Return [X, Y] of the center of cell containing provided text 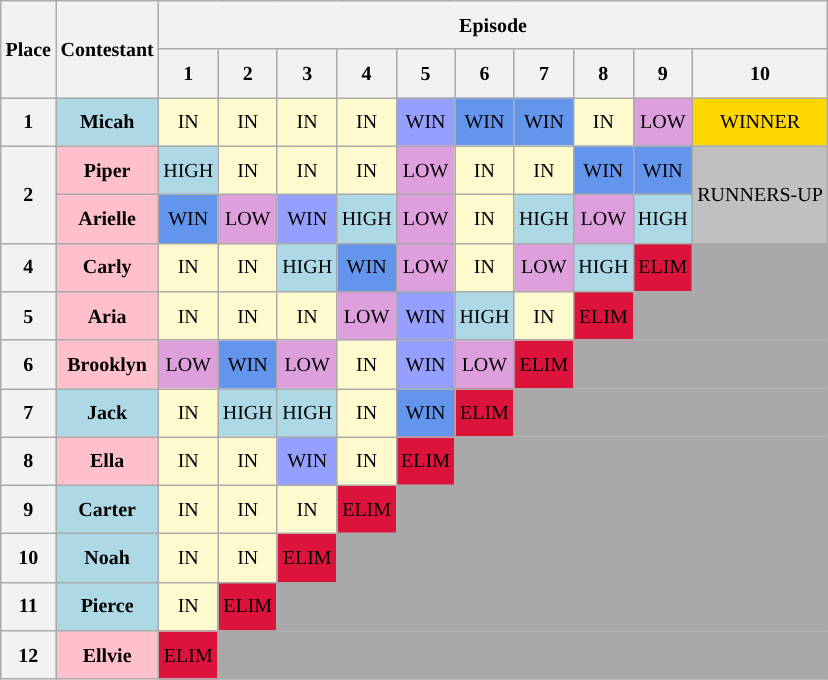
Ella [108, 461]
Brooklyn [108, 364]
Carter [108, 510]
Episode [494, 25]
Aria [108, 316]
Piper [108, 170]
Micah [108, 122]
Noah [108, 558]
Arielle [108, 219]
Place [28, 50]
RUNNERS-UP [760, 194]
3 [306, 74]
11 [28, 607]
Pierce [108, 607]
Jack [108, 413]
12 [28, 655]
Carly [108, 267]
Ellvie [108, 655]
WINNER [760, 122]
Contestant [108, 50]
